Capture the cell that displays the provided text and extract its [X, Y] central coordinate. 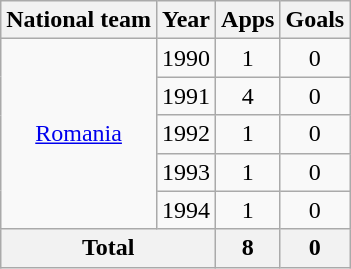
8 [248, 248]
1990 [186, 58]
1993 [186, 172]
Goals [315, 20]
Romania [79, 134]
Total [108, 248]
Apps [248, 20]
National team [79, 20]
1992 [186, 134]
Year [186, 20]
1994 [186, 210]
4 [248, 96]
1991 [186, 96]
